Detect which cell encompasses the target text, then output its [x, y] center coordinate. 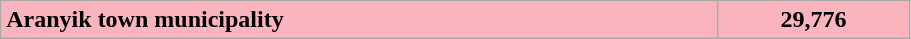
Aranyik town municipality [360, 20]
29,776 [814, 20]
